Find where the given text appears and provide that cell's center as (X, Y) coordinate. 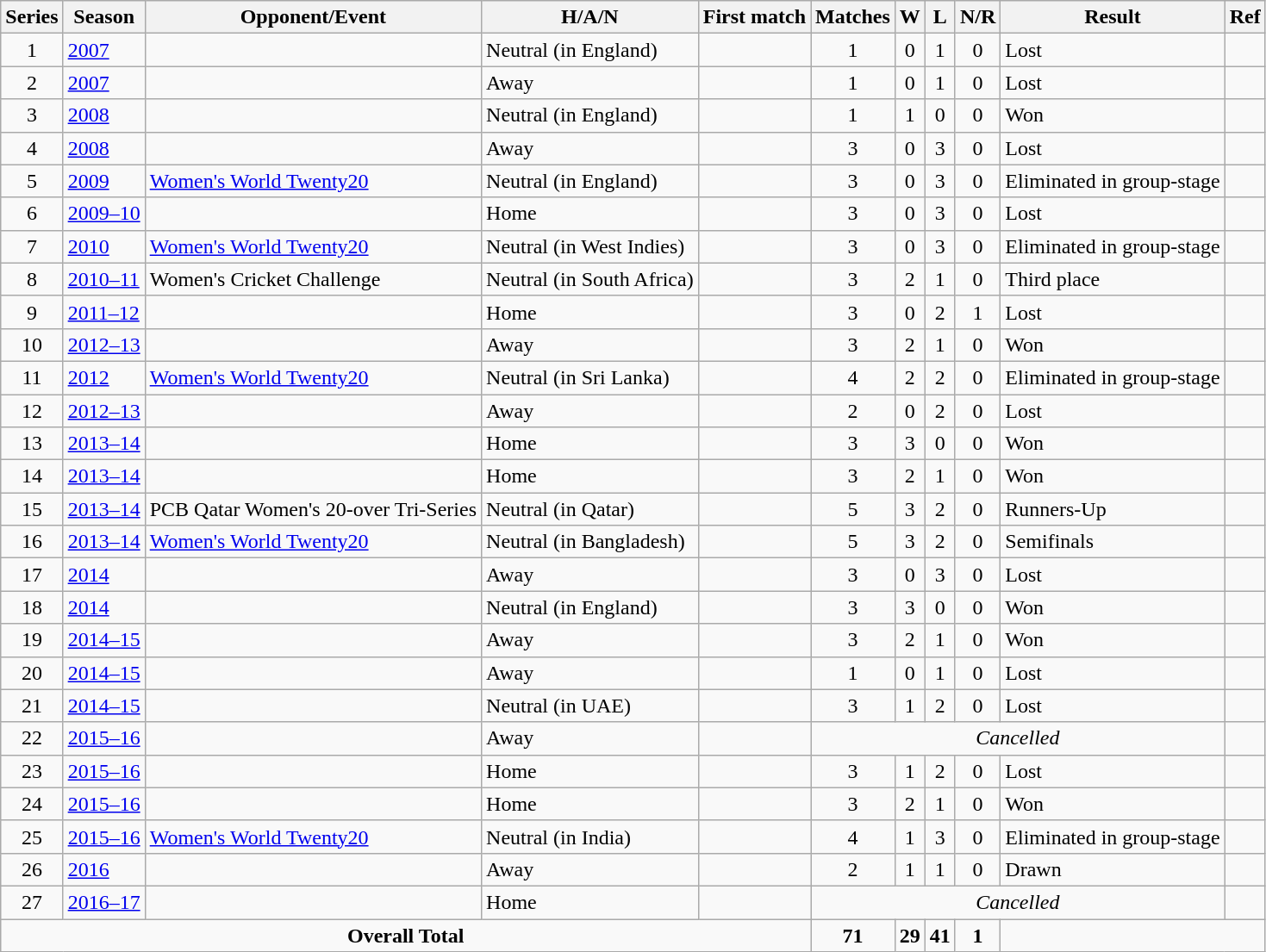
2012 (103, 377)
2010 (103, 246)
8 (32, 279)
Neutral (in South Africa) (590, 279)
W (910, 17)
2011–12 (103, 312)
Neutral (in India) (590, 837)
Semifinals (1113, 542)
2009 (103, 181)
Runners-Up (1113, 509)
18 (32, 607)
13 (32, 444)
19 (32, 640)
Season (103, 17)
Neutral (in UAE) (590, 706)
Neutral (in West Indies) (590, 246)
Third place (1113, 279)
Opponent/Event (313, 17)
Women's Cricket Challenge (313, 279)
2016 (103, 869)
7 (32, 246)
11 (32, 377)
23 (32, 771)
71 (853, 935)
Neutral (in Qatar) (590, 509)
12 (32, 411)
14 (32, 476)
Overall Total (406, 935)
Matches (853, 17)
PCB Qatar Women's 20-over Tri-Series (313, 509)
H/A/N (590, 17)
N/R (977, 17)
27 (32, 902)
41 (939, 935)
26 (32, 869)
24 (32, 804)
Result (1113, 17)
21 (32, 706)
22 (32, 738)
First match (754, 17)
20 (32, 673)
Drawn (1113, 869)
Ref (1244, 17)
25 (32, 837)
Series (32, 17)
29 (910, 935)
2009–10 (103, 214)
2016–17 (103, 902)
16 (32, 542)
9 (32, 312)
17 (32, 575)
15 (32, 509)
10 (32, 345)
Neutral (in Bangladesh) (590, 542)
2010–11 (103, 279)
L (939, 17)
6 (32, 214)
Neutral (in Sri Lanka) (590, 377)
